Extract the (X, Y) coordinate from the center of the cell holding the provided text.  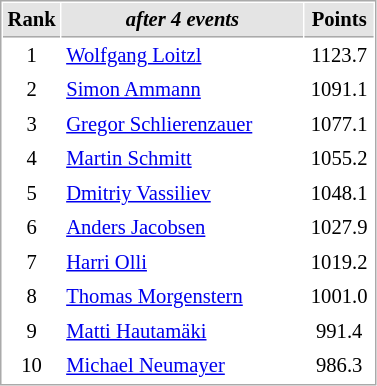
after 4 events (183, 20)
1091.1 (340, 90)
7 (32, 262)
1001.0 (340, 296)
8 (32, 296)
10 (32, 366)
1027.9 (340, 228)
991.4 (340, 332)
Simon Ammann (183, 90)
9 (32, 332)
Anders Jacobsen (183, 228)
Rank (32, 20)
Wolfgang Loitzl (183, 56)
1077.1 (340, 124)
Harri Olli (183, 262)
2 (32, 90)
Gregor Schlierenzauer (183, 124)
Thomas Morgenstern (183, 296)
4 (32, 158)
5 (32, 194)
3 (32, 124)
1123.7 (340, 56)
1 (32, 56)
Martin Schmitt (183, 158)
Dmitriy Vassiliev (183, 194)
1019.2 (340, 262)
6 (32, 228)
1048.1 (340, 194)
Matti Hautamäki (183, 332)
Points (340, 20)
986.3 (340, 366)
1055.2 (340, 158)
Michael Neumayer (183, 366)
